Locate the cell with the specified text and output its (x, y) center coordinate. 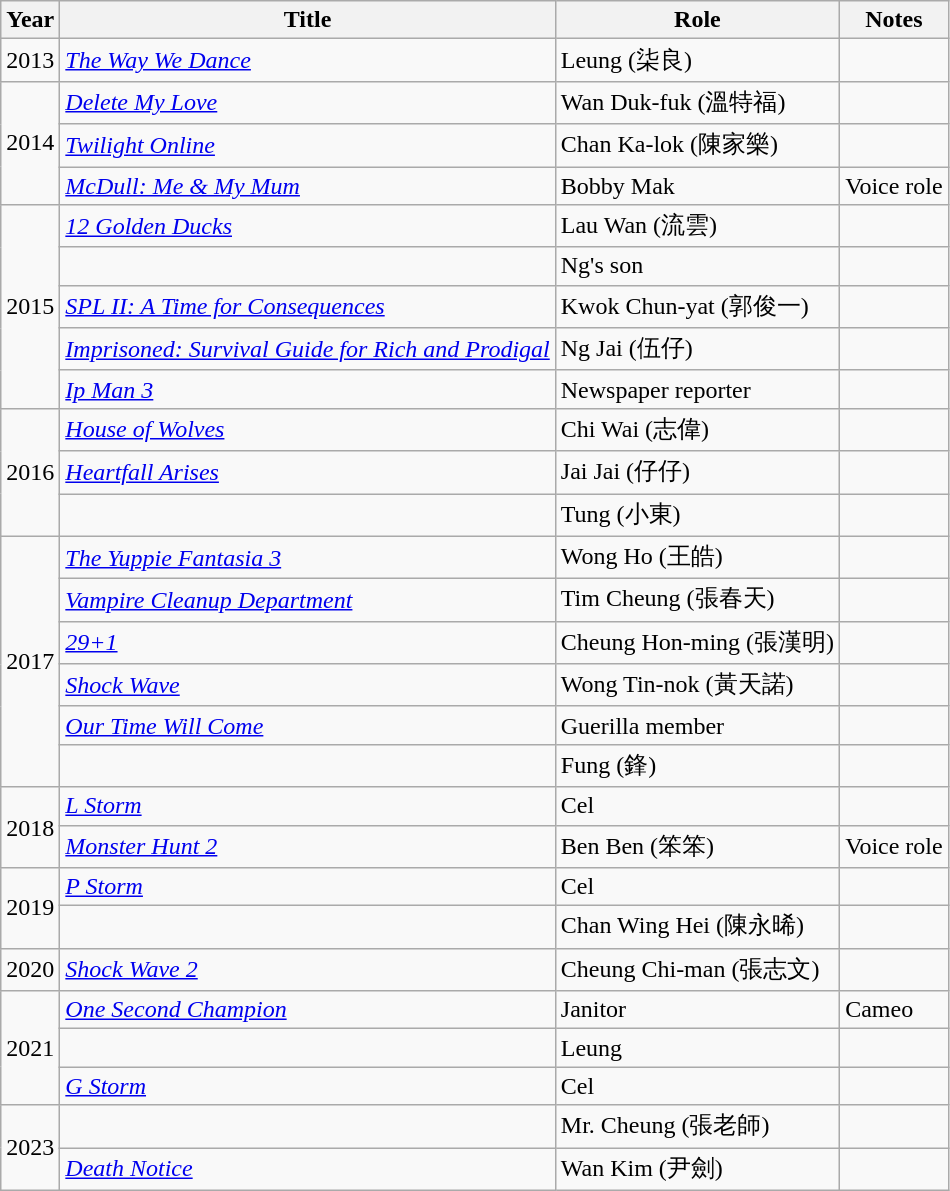
One Second Champion (308, 1010)
Twilight Online (308, 146)
2018 (30, 828)
Cheung Chi-man (張志文) (697, 970)
2015 (30, 307)
2019 (30, 908)
Delete My Love (308, 102)
Heartfall Arises (308, 472)
12 Golden Ducks (308, 226)
Ng's son (697, 266)
Death Notice (308, 1170)
2017 (30, 662)
Bobby Mak (697, 185)
P Storm (308, 887)
Vampire Cleanup Department (308, 600)
Chan Wing Hei (陳永晞) (697, 928)
Role (697, 20)
Guerilla member (697, 725)
Kwok Chun-yat (郭俊一) (697, 306)
Leung (柒良) (697, 60)
Shock Wave 2 (308, 970)
Year (30, 20)
Ben Ben (笨笨) (697, 846)
Wan Kim (尹劍) (697, 1170)
The Yuppie Fantasia 3 (308, 558)
2023 (30, 1148)
Leung (697, 1048)
Wong Ho (王皓) (697, 558)
2016 (30, 472)
Tim Cheung (張春天) (697, 600)
Mr. Cheung (張老師) (697, 1126)
G Storm (308, 1086)
2021 (30, 1048)
House of Wolves (308, 430)
Imprisoned: Survival Guide for Rich and Prodigal (308, 350)
Monster Hunt 2 (308, 846)
Our Time Will Come (308, 725)
Wan Duk-fuk (溫特福) (697, 102)
Cheung Hon-ming (張漢明) (697, 642)
Title (308, 20)
The Way We Dance (308, 60)
Fung (鋒) (697, 766)
2014 (30, 142)
29+1 (308, 642)
SPL II: A Time for Consequences (308, 306)
Cameo (894, 1010)
Shock Wave (308, 686)
2013 (30, 60)
Newspaper reporter (697, 389)
Lau Wan (流雲) (697, 226)
Ng Jai (伍仔) (697, 350)
Jai Jai (仔仔) (697, 472)
2020 (30, 970)
McDull: Me & My Mum (308, 185)
Chi Wai (志偉) (697, 430)
L Storm (308, 806)
Tung (小東) (697, 516)
Chan Ka-lok (陳家樂) (697, 146)
Ip Man 3 (308, 389)
Janitor (697, 1010)
Notes (894, 20)
Wong Tin-nok (黃天諾) (697, 686)
